Pinpoint the cell where the given text exists, returning its [x, y] midpoint coordinate. 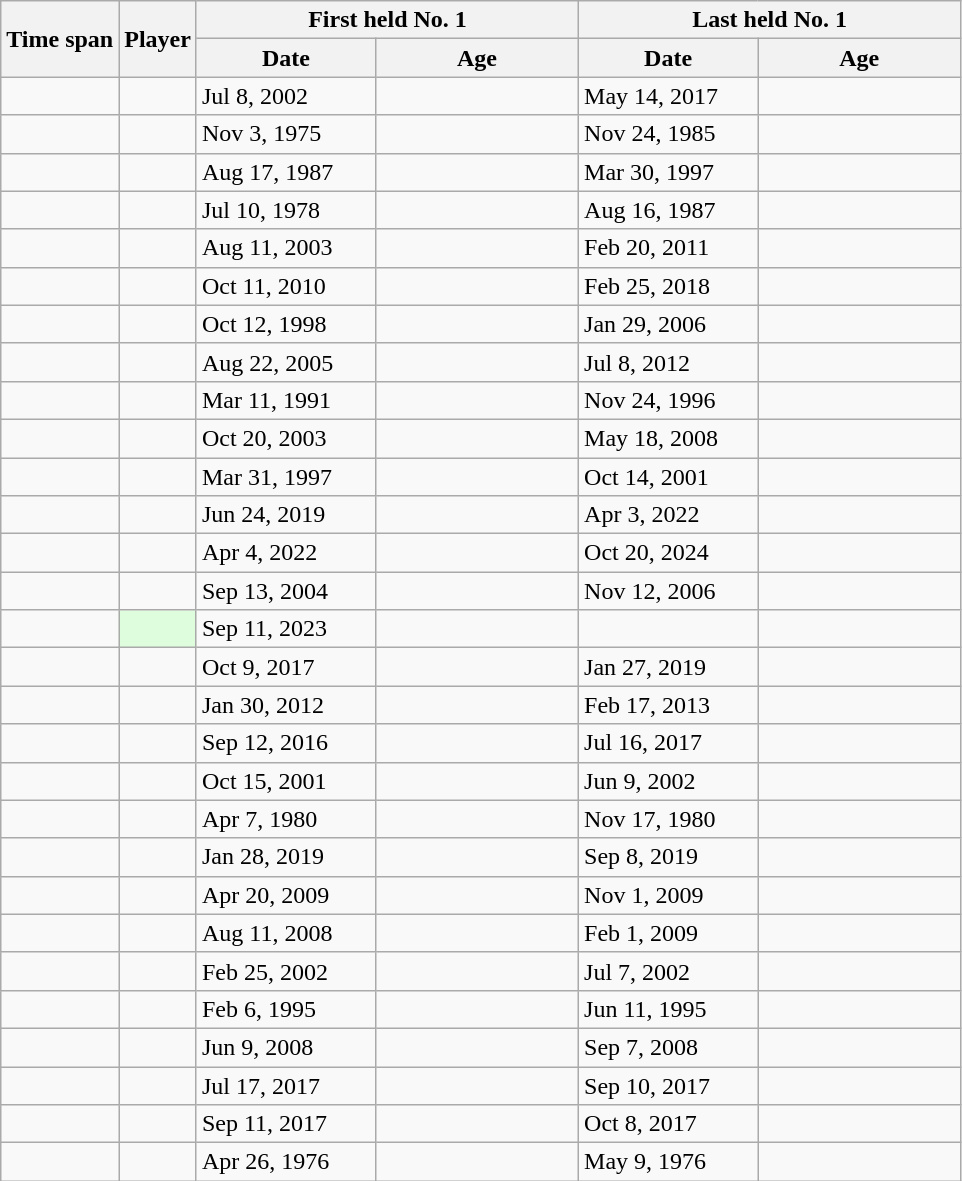
Mar 31, 1997 [286, 477]
Player [158, 39]
Nov 1, 2009 [668, 895]
Sep 10, 2017 [668, 1085]
Aug 17, 1987 [286, 172]
Sep 8, 2019 [668, 857]
First held No. 1 [387, 20]
Nov 24, 1985 [668, 134]
Sep 12, 2016 [286, 743]
Last held No. 1 [770, 20]
Aug 16, 1987 [668, 210]
May 18, 2008 [668, 438]
Apr 7, 1980 [286, 819]
Nov 3, 1975 [286, 134]
Nov 12, 2006 [668, 591]
Jan 28, 2019 [286, 857]
Feb 20, 2011 [668, 248]
Aug 11, 2003 [286, 248]
Oct 11, 2010 [286, 286]
Oct 15, 2001 [286, 781]
Apr 20, 2009 [286, 895]
Time span [60, 39]
Jun 9, 2008 [286, 1047]
Jul 7, 2002 [668, 971]
Sep 13, 2004 [286, 591]
Jan 30, 2012 [286, 705]
Oct 20, 2003 [286, 438]
Sep 11, 2023 [286, 629]
Oct 20, 2024 [668, 553]
Nov 17, 1980 [668, 819]
Jul 8, 2012 [668, 362]
Nov 24, 1996 [668, 400]
Jan 27, 2019 [668, 667]
May 9, 1976 [668, 1162]
Jun 11, 1995 [668, 1009]
Feb 17, 2013 [668, 705]
Jul 16, 2017 [668, 743]
Oct 8, 2017 [668, 1124]
Jul 10, 1978 [286, 210]
Feb 1, 2009 [668, 933]
Jul 17, 2017 [286, 1085]
Feb 25, 2002 [286, 971]
Mar 11, 1991 [286, 400]
Jul 8, 2002 [286, 96]
Oct 9, 2017 [286, 667]
Jun 9, 2002 [668, 781]
Apr 4, 2022 [286, 553]
Sep 7, 2008 [668, 1047]
Apr 3, 2022 [668, 515]
May 14, 2017 [668, 96]
Aug 22, 2005 [286, 362]
Jan 29, 2006 [668, 324]
Jun 24, 2019 [286, 515]
Feb 6, 1995 [286, 1009]
Apr 26, 1976 [286, 1162]
Mar 30, 1997 [668, 172]
Sep 11, 2017 [286, 1124]
Oct 12, 1998 [286, 324]
Oct 14, 2001 [668, 477]
Feb 25, 2018 [668, 286]
Aug 11, 2008 [286, 933]
